Locate the cell with the specified text and output its (X, Y) center coordinate. 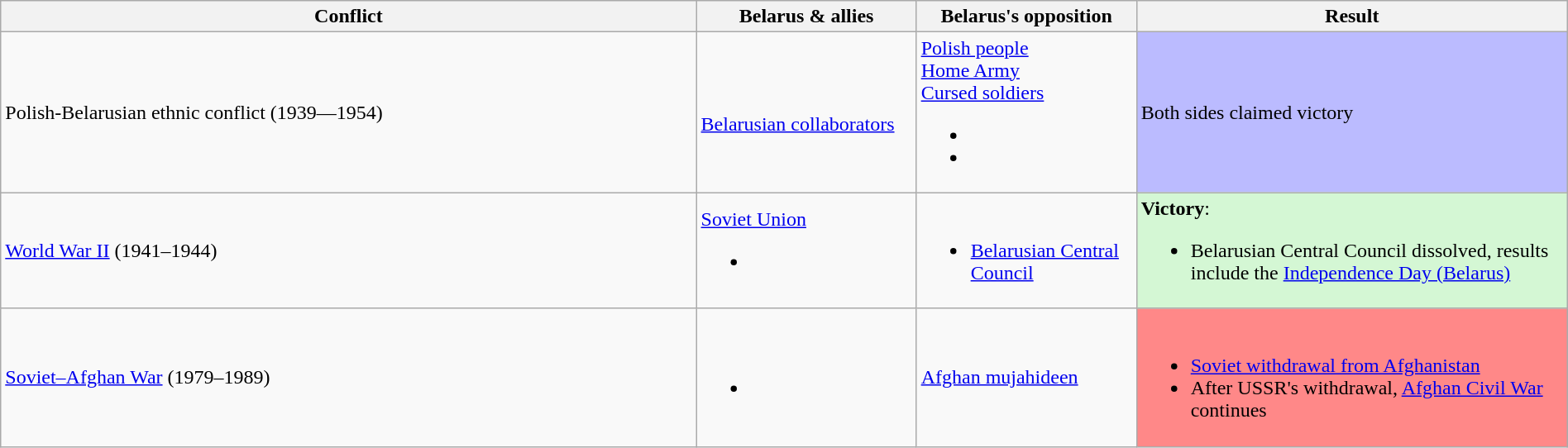
Result (1351, 17)
Afghan mujahideen (1026, 377)
Belarus's opposition (1026, 17)
Belarusian collaborators (806, 112)
Polish-Belarusian ethnic conflict (1939—1954) (349, 112)
Belarus & allies (806, 17)
Conflict (349, 17)
Belarusian Central Council (1026, 250)
Soviet withdrawal from AfghanistanAfter USSR's withdrawal, Afghan Civil War continues (1351, 377)
Polish peopleHome ArmyCursed soldiers (1026, 112)
Both sides claimed victory (1351, 112)
Soviet–Afghan War (1979–1989) (349, 377)
World War II (1941–1944) (349, 250)
Victory:Belarusian Central Council dissolved, results include the Independence Day (Belarus) (1351, 250)
Soviet Union (806, 250)
